From the cell containing the given text, extract its center point as [X, Y] coordinate. 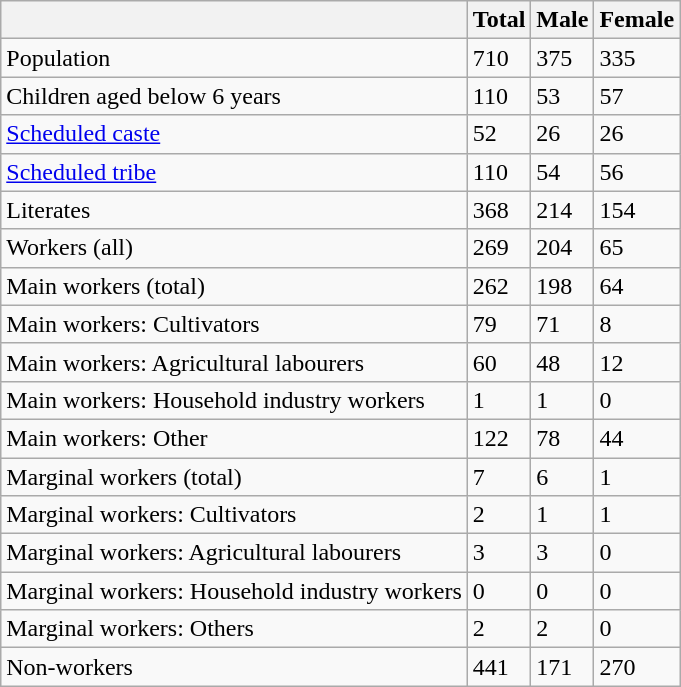
Male [562, 20]
710 [499, 58]
60 [499, 362]
441 [499, 667]
52 [499, 134]
Main workers: Agricultural labourers [234, 362]
204 [562, 248]
122 [499, 438]
Children aged below 6 years [234, 96]
78 [562, 438]
335 [637, 58]
Population [234, 58]
53 [562, 96]
Female [637, 20]
65 [637, 248]
Scheduled caste [234, 134]
214 [562, 210]
79 [499, 324]
171 [562, 667]
Literates [234, 210]
Marginal workers: Others [234, 629]
Main workers (total) [234, 286]
6 [562, 477]
368 [499, 210]
44 [637, 438]
64 [637, 286]
262 [499, 286]
Main workers: Cultivators [234, 324]
57 [637, 96]
154 [637, 210]
7 [499, 477]
54 [562, 172]
375 [562, 58]
Total [499, 20]
Main workers: Other [234, 438]
12 [637, 362]
198 [562, 286]
48 [562, 362]
Scheduled tribe [234, 172]
Non-workers [234, 667]
Main workers: Household industry workers [234, 400]
Marginal workers: Household industry workers [234, 591]
270 [637, 667]
Workers (all) [234, 248]
269 [499, 248]
8 [637, 324]
Marginal workers (total) [234, 477]
71 [562, 324]
Marginal workers: Cultivators [234, 515]
Marginal workers: Agricultural labourers [234, 553]
56 [637, 172]
